Provide the (X, Y) coordinate of the cell's center where the given text is located.  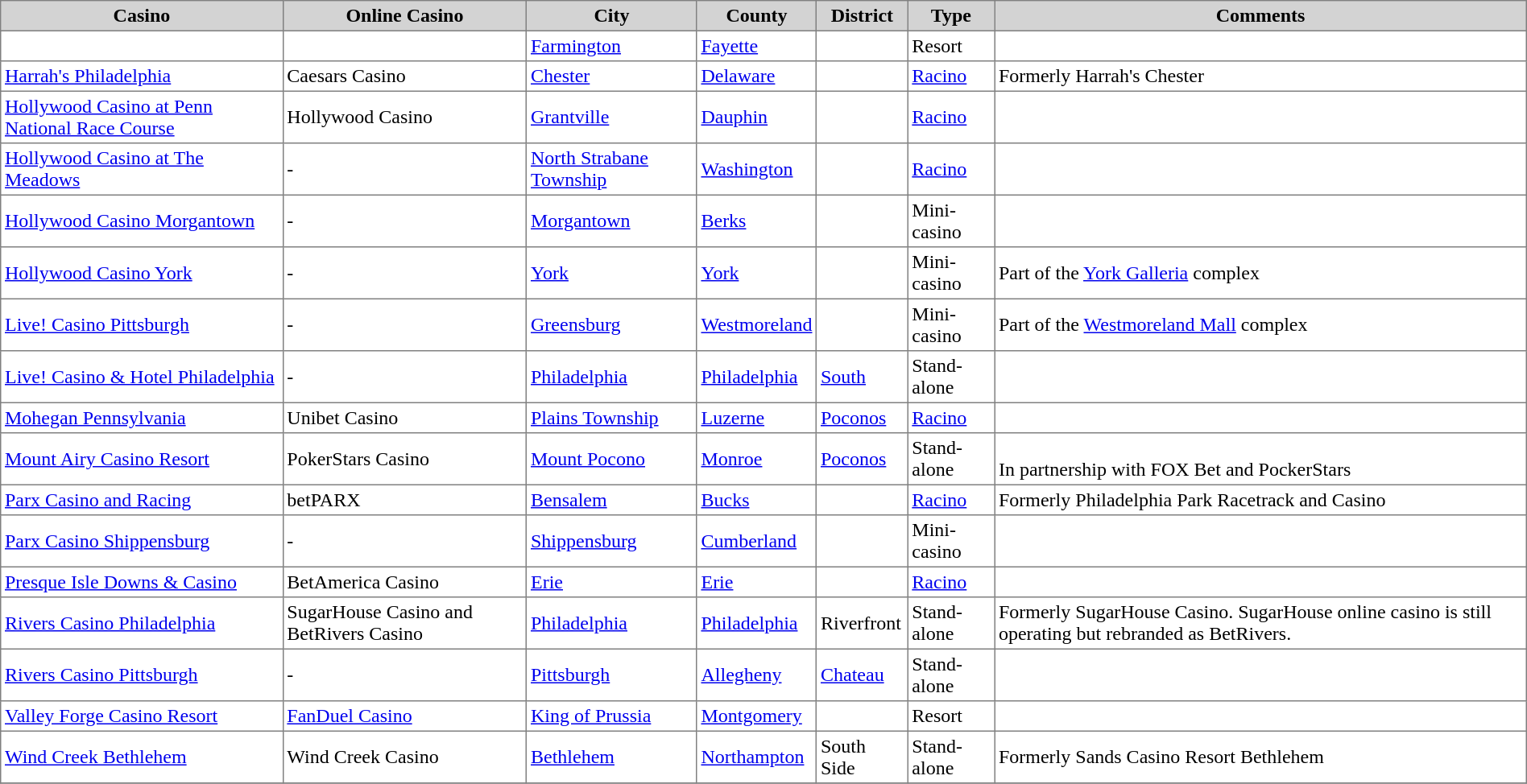
Parx Casino Shippensburg (142, 541)
Mohegan Pennsylvania (142, 418)
Hollywood Casino at Penn National Race Course (142, 117)
Monroe (757, 459)
Online Casino (404, 16)
Part of the Westmoreland Mall complex (1261, 324)
South (862, 377)
Shippensburg (612, 541)
Rivers Casino Pittsburgh (142, 675)
Casino (142, 16)
Hollywood Casino York (142, 273)
City (612, 16)
Delaware (757, 76)
Pittsburgh (612, 675)
FanDuel Casino (404, 716)
Unibet Casino (404, 418)
Parx Casino and Racing (142, 500)
Cumberland (757, 541)
Farmington (612, 46)
BetAmerica Casino (404, 582)
Plains Township (612, 418)
Harrah's Philadelphia (142, 76)
Morgantown (612, 221)
SugarHouse Casino and BetRivers Casino (404, 623)
North Strabane Township (612, 169)
Greensburg (612, 324)
Live! Casino Pittsburgh (142, 324)
Hollywood Casino Morgantown (142, 221)
Northampton (757, 757)
Mount Airy Casino Resort (142, 459)
Bethlehem (612, 757)
Formerly Sands Casino Resort Bethlehem (1261, 757)
Comments (1261, 16)
Berks (757, 221)
Grantville (612, 117)
Valley Forge Casino Resort (142, 716)
County (757, 16)
Luzerne (757, 418)
King of Prussia (612, 716)
Formerly Philadelphia Park Racetrack and Casino (1261, 500)
Montgomery (757, 716)
Formerly SugarHouse Casino. SugarHouse online casino is still operating but rebranded as BetRivers. (1261, 623)
Formerly Harrah's Chester (1261, 76)
PokerStars Casino (404, 459)
Rivers Casino Philadelphia (142, 623)
Presque Isle Downs & Casino (142, 582)
betPARX (404, 500)
Bensalem (612, 500)
Chateau (862, 675)
In partnership with FOX Bet and PockerStars (1261, 459)
Chester (612, 76)
Live! Casino & Hotel Philadelphia (142, 377)
Fayette (757, 46)
District (862, 16)
Type (951, 16)
Mount Pocono (612, 459)
Riverfront (862, 623)
South Side (862, 757)
Dauphin (757, 117)
Part of the York Galleria complex (1261, 273)
Caesars Casino (404, 76)
Hollywood Casino at The Meadows (142, 169)
Bucks (757, 500)
Allegheny (757, 675)
Washington (757, 169)
Wind Creek Bethlehem (142, 757)
Wind Creek Casino (404, 757)
Hollywood Casino (404, 117)
Westmoreland (757, 324)
